For the text-containing cell, return its midpoint in (X, Y) coordinate format. 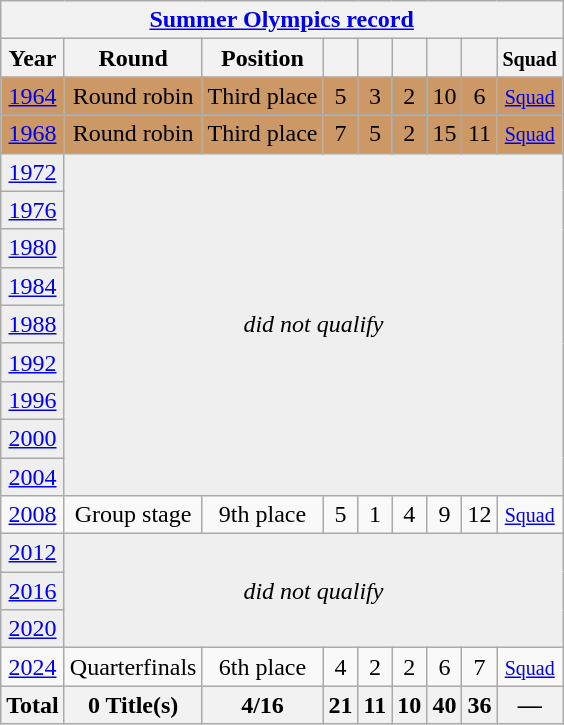
2000 (33, 438)
1992 (33, 362)
1984 (33, 286)
Summer Olympics record (282, 20)
12 (480, 515)
2020 (33, 629)
1988 (33, 324)
15 (444, 134)
21 (340, 705)
1972 (33, 172)
1980 (33, 248)
1964 (33, 96)
2012 (33, 553)
— (530, 705)
1 (375, 515)
36 (480, 705)
1996 (33, 400)
9 (444, 515)
1968 (33, 134)
Total (33, 705)
2024 (33, 667)
4/16 (262, 705)
2008 (33, 515)
6th place (262, 667)
2004 (33, 477)
Year (33, 58)
3 (375, 96)
Position (262, 58)
2016 (33, 591)
Group stage (133, 515)
Round (133, 58)
1976 (33, 210)
9th place (262, 515)
0 Title(s) (133, 705)
40 (444, 705)
Quarterfinals (133, 667)
